Return the (x, y) coordinate for the center point of the cell that contains the specified text.  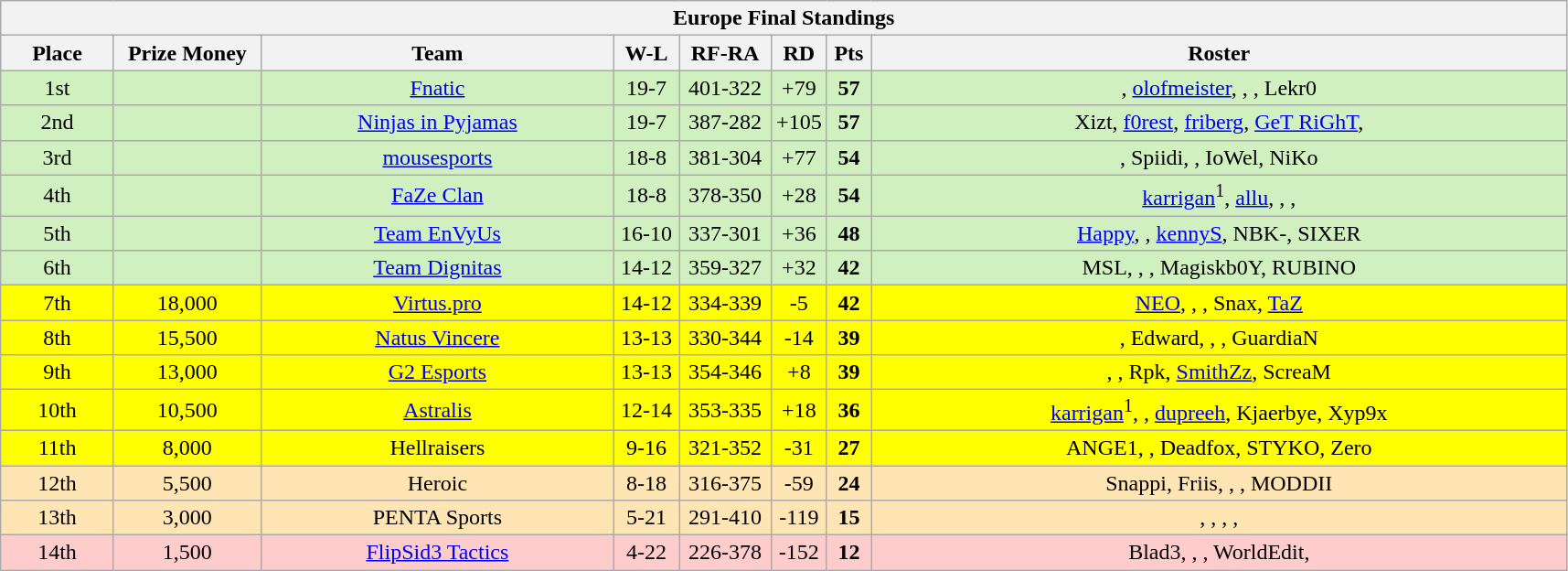
-119 (799, 518)
Roster (1220, 53)
48 (848, 233)
10th (58, 410)
13,000 (187, 372)
10,500 (187, 410)
316-375 (724, 483)
RD (799, 53)
401-322 (724, 88)
+18 (799, 410)
5-21 (645, 518)
Blad3, , , WorldEdit, (1220, 553)
16-10 (645, 233)
-5 (799, 303)
W-L (645, 53)
Heroic (437, 483)
Fnatic (437, 88)
15,500 (187, 338)
+105 (799, 123)
Xizt, f0rest, friberg, GeT RiGhT, (1220, 123)
+36 (799, 233)
mousesports (437, 157)
FlipSid3 Tactics (437, 553)
+28 (799, 196)
Virtus.pro (437, 303)
+32 (799, 268)
11th (58, 447)
2nd (58, 123)
330-344 (724, 338)
354-346 (724, 372)
7th (58, 303)
, , , , (1220, 518)
, olofmeister, , , Lekr0 (1220, 88)
337-301 (724, 233)
15 (848, 518)
Ninjas in Pyjamas (437, 123)
Europe Final Standings (784, 18)
+77 (799, 157)
-152 (799, 553)
4-22 (645, 553)
13th (58, 518)
-59 (799, 483)
Snappi, Friis, , , MODDII (1220, 483)
378-350 (724, 196)
353-335 (724, 410)
3rd (58, 157)
ANGE1, , Deadfox, STYKO, Zero (1220, 447)
387-282 (724, 123)
36 (848, 410)
Pts (848, 53)
14th (58, 553)
8,000 (187, 447)
Happy, , kennyS, NBK-, SIXER (1220, 233)
MSL, , , Magiskb0Y, RUBINO (1220, 268)
FaZe Clan (437, 196)
1,500 (187, 553)
4th (58, 196)
291-410 (724, 518)
12-14 (645, 410)
, Spiidi, , IoWel, NiKo (1220, 157)
3,000 (187, 518)
Place (58, 53)
18,000 (187, 303)
G2 Esports (437, 372)
PENTA Sports (437, 518)
359-327 (724, 268)
, Edward, , , GuardiaN (1220, 338)
Astralis (437, 410)
karrigan1, allu, , , (1220, 196)
Team (437, 53)
226-378 (724, 553)
-31 (799, 447)
27 (848, 447)
karrigan1, , dupreeh, Kjaerbye, Xyp9x (1220, 410)
+79 (799, 88)
Hellraisers (437, 447)
5th (58, 233)
6th (58, 268)
Team Dignitas (437, 268)
8-18 (645, 483)
1st (58, 88)
RF-RA (724, 53)
12th (58, 483)
381-304 (724, 157)
12 (848, 553)
9-16 (645, 447)
Natus Vincere (437, 338)
, , Rpk, SmithZz, ScreaM (1220, 372)
321-352 (724, 447)
24 (848, 483)
9th (58, 372)
NEO, , , Snax, TaZ (1220, 303)
+8 (799, 372)
Prize Money (187, 53)
5,500 (187, 483)
334-339 (724, 303)
Team EnVyUs (437, 233)
-14 (799, 338)
8th (58, 338)
